Scan for the cell matching the given text and deliver its (x, y) coordinate at center. 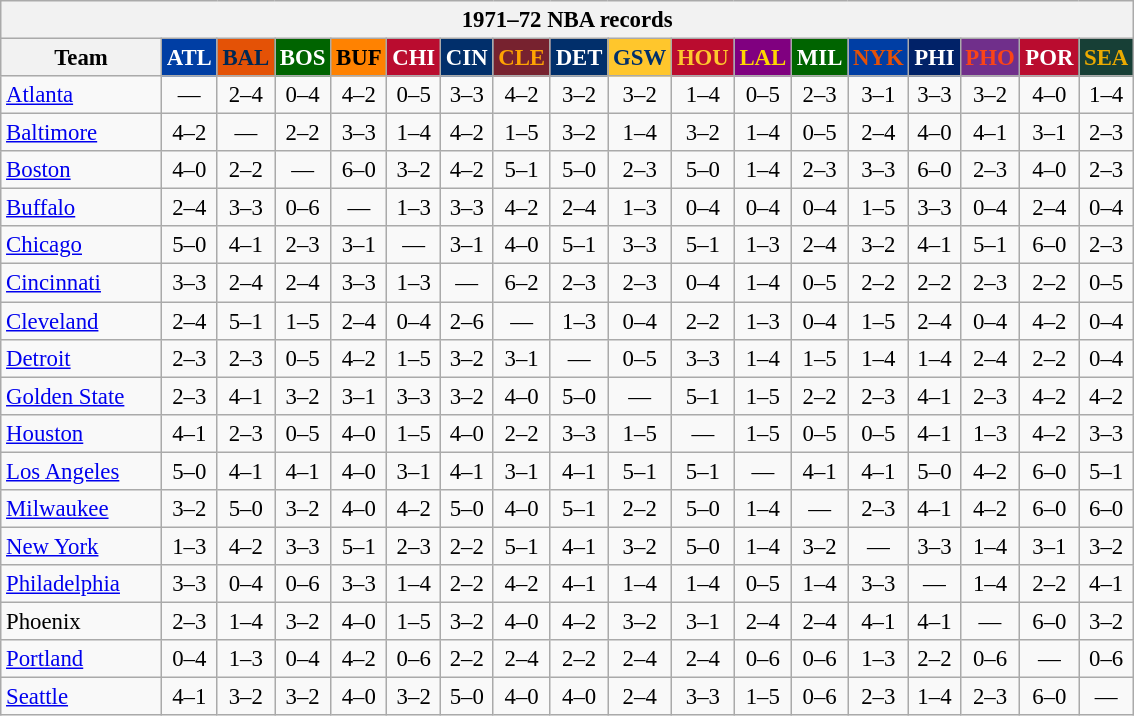
CIN (467, 58)
Cincinnati (82, 283)
Boston (82, 170)
Baltimore (82, 133)
CLE (522, 58)
PHO (990, 58)
BUF (359, 58)
Los Angeles (82, 471)
New York (82, 546)
MIL (820, 58)
PHI (934, 58)
Golden State (82, 396)
HOU (704, 58)
SEA (1106, 58)
Milwaukee (82, 509)
Detroit (82, 358)
Team (82, 58)
NYK (878, 58)
BOS (303, 58)
Portland (82, 659)
Buffalo (82, 208)
Atlanta (82, 95)
Cleveland (82, 321)
ATL (189, 58)
Chicago (82, 245)
Seattle (82, 697)
GSW (640, 58)
2–6 (467, 321)
BAL (246, 58)
CHI (414, 58)
1971–72 NBA records (568, 20)
6–2 (522, 283)
POR (1050, 58)
Philadelphia (82, 584)
Houston (82, 433)
DET (578, 58)
LAL (762, 58)
Phoenix (82, 621)
